From the cell containing the given text, extract its center point as [X, Y] coordinate. 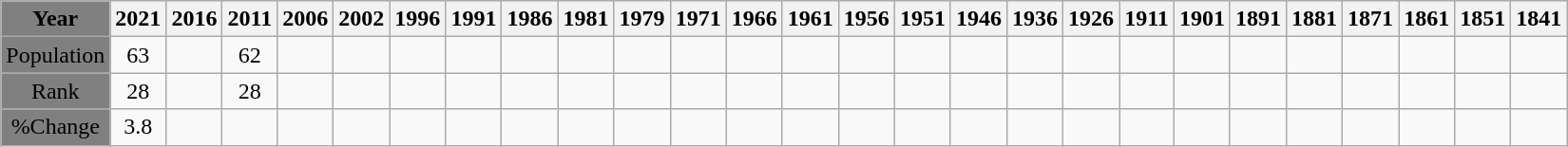
1946 [979, 19]
1996 [418, 19]
63 [139, 55]
1911 [1147, 19]
1991 [473, 19]
%Change [55, 127]
1881 [1315, 19]
1851 [1482, 19]
1961 [810, 19]
1841 [1539, 19]
1936 [1036, 19]
1891 [1258, 19]
1971 [698, 19]
Rank [55, 91]
Population [55, 55]
2002 [361, 19]
2011 [250, 19]
62 [250, 55]
1986 [530, 19]
1966 [755, 19]
1861 [1427, 19]
2021 [139, 19]
1981 [585, 19]
1979 [642, 19]
1956 [867, 19]
1871 [1370, 19]
1901 [1201, 19]
Year [55, 19]
1951 [922, 19]
2006 [306, 19]
3.8 [139, 127]
1926 [1091, 19]
2016 [194, 19]
